From the cell containing the given text, extract its center point as (x, y) coordinate. 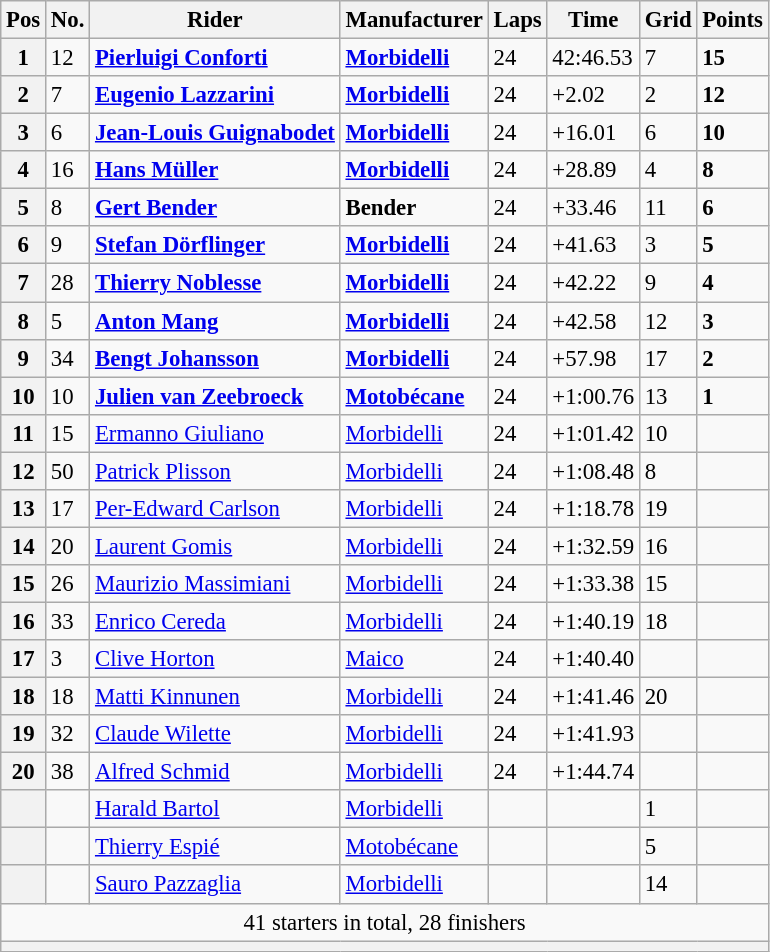
50 (68, 471)
Matti Kinnunen (215, 697)
+1:41.93 (593, 734)
Enrico Cereda (215, 621)
Stefan Dörflinger (215, 245)
Maico (414, 659)
26 (68, 584)
Jean-Louis Guignabodet (215, 133)
Clive Horton (215, 659)
32 (68, 734)
Pierluigi Conforti (215, 58)
38 (68, 772)
Maurizio Massimiani (215, 584)
+33.46 (593, 208)
Hans Müller (215, 170)
Sauro Pazzaglia (215, 885)
Time (593, 20)
Patrick Plisson (215, 471)
Harald Bartol (215, 809)
Laps (518, 20)
Thierry Noblesse (215, 283)
33 (68, 621)
Julien van Zeebroeck (215, 396)
Manufacturer (414, 20)
Ermanno Giuliano (215, 433)
+1:32.59 (593, 546)
+42.58 (593, 321)
Bengt Johansson (215, 358)
Points (732, 20)
+42.22 (593, 283)
28 (68, 283)
Gert Bender (215, 208)
+1:18.78 (593, 509)
+1:40.19 (593, 621)
+1:40.40 (593, 659)
Laurent Gomis (215, 546)
+1:41.46 (593, 697)
Grid (668, 20)
+1:08.48 (593, 471)
41 starters in total, 28 finishers (384, 922)
Rider (215, 20)
Alfred Schmid (215, 772)
+1:44.74 (593, 772)
Claude Wilette (215, 734)
+41.63 (593, 245)
42:46.53 (593, 58)
+1:33.38 (593, 584)
Eugenio Lazzarini (215, 95)
+16.01 (593, 133)
Pos (24, 20)
Bender (414, 208)
Thierry Espié (215, 847)
+1:00.76 (593, 396)
Per-Edward Carlson (215, 509)
+1:01.42 (593, 433)
34 (68, 358)
+57.98 (593, 358)
No. (68, 20)
+28.89 (593, 170)
Anton Mang (215, 321)
+2.02 (593, 95)
